Identify which cell holds the provided text, then report its (X, Y) central coordinate. 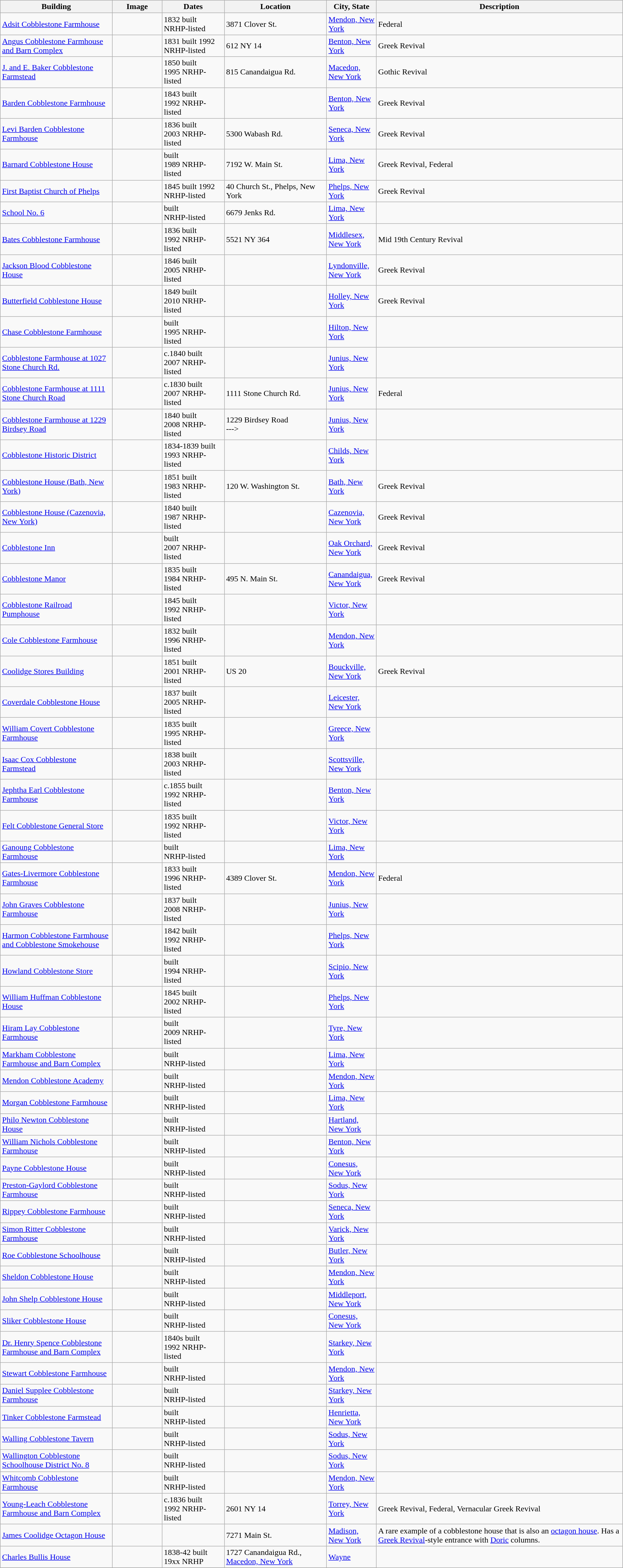
Bath, New York (352, 486)
1835 built1984 NRHP-listed (193, 579)
c.1855 built1992 NRHP-listed (193, 795)
Cobblestone House (Cazenovia, New York) (56, 517)
Mid 19th Century Revival (499, 239)
Tinker Cobblestone Farmstead (56, 1417)
1840s built1992 NRHP-listed (193, 1347)
Henrietta, New York (352, 1417)
Sliker Cobblestone House (56, 1321)
Scipio, New York (352, 971)
c.1840 built2007 NRHP-listed (193, 363)
built2007 NRHP-listed (193, 548)
1836 built1992 NRHP-listed (193, 239)
Cobblestone Farmhouse at 1229 Birdsey Road (56, 424)
1836 built2003 NRHP-listed (193, 134)
US 20 (275, 671)
1835 built1992 NRHP-listed (193, 825)
Morgan Cobblestone Farmhouse (56, 1102)
Levi Barden Cobblestone Farmhouse (56, 134)
built1995 NRHP-listed (193, 332)
Walling Cobblestone Tavern (56, 1439)
Adsit Cobblestone Farmhouse (56, 24)
Greece, New York (352, 733)
6679 Jenks Rd. (275, 213)
c.1830 built2007 NRHP-listed (193, 394)
Rippey Cobblestone Farmhouse (56, 1212)
Butler, New York (352, 1255)
Young-Leach Cobblestone Farmhouse and Barn Complex (56, 1509)
Daniel Supplee Cobblestone Farmhouse (56, 1395)
Gothic Revival (499, 72)
Cobblestone Manor (56, 579)
1837 built2005 NRHP-listed (193, 702)
c.1836 built1992 NRHP-listed (193, 1509)
1845 built2002 NRHP-listed (193, 1002)
Hiram Lay Cobblestone Farmhouse (56, 1033)
Cobblestone Inn (56, 548)
Location (275, 7)
Coolidge Stores Building (56, 671)
1845 built1992 NRHP-listed (193, 609)
William Nichols Cobblestone Farmhouse (56, 1146)
A rare example of a cobblestone house that is also an octagon house. Has a Greek Revival-style entrance with Doric columns. (499, 1535)
City, State (352, 7)
Mendon Cobblestone Academy (56, 1081)
J. and E. Baker Cobblestone Farmstead (56, 72)
Barnard Cobblestone House (56, 165)
1833 built1996 NRHP-listed (193, 878)
William Huffman Cobblestone House (56, 1002)
Canandaigua, New York (352, 579)
Philo Newton Cobblestone House (56, 1124)
Bouckville, New York (352, 671)
Madison, New York (352, 1535)
1850 built1995 NRHP-listed (193, 72)
120 W. Washington St. (275, 486)
School No. 6 (56, 213)
Ganoung Cobblestone Farmhouse (56, 852)
John Shelp Cobblestone House (56, 1299)
Wallington Cobblestone Schoolhouse District No. 8 (56, 1460)
Barden Cobblestone Farmhouse (56, 103)
Sheldon Cobblestone House (56, 1277)
Varick, New York (352, 1233)
Butterfield Cobblestone House (56, 301)
built1994 NRHP-listed (193, 971)
Cobblestone Historic District (56, 455)
Cobblestone Farmhouse at 1027 Stone Church Rd. (56, 363)
1838 built2003 NRHP-listed (193, 764)
Gates-Livermore Cobblestone Farmhouse (56, 878)
1727 Canandaigua Rd., Macedon, New York (275, 1557)
Charles Bullis House (56, 1557)
Felt Cobblestone General Store (56, 825)
1832 built1996 NRHP-listed (193, 640)
William Covert Cobblestone Farmhouse (56, 733)
1111 Stone Church Rd. (275, 394)
Dates (193, 7)
James Coolidge Octagon House (56, 1535)
1837 built2008 NRHP-listed (193, 909)
Roe Cobblestone Schoolhouse (56, 1255)
3871 Clover St. (275, 24)
1835 built1995 NRHP-listed (193, 733)
John Graves Cobblestone Farmhouse (56, 909)
Greek Revival, Federal (499, 165)
1851 built1983 NRHP-listed (193, 486)
1842 built1992 NRHP-listed (193, 940)
Angus Cobblestone Farmhouse and Barn Complex (56, 46)
Greek Revival, Federal, Vernacular Greek Revival (499, 1509)
Cazenovia, New York (352, 517)
5300 Wabash Rd. (275, 134)
Jephtha Earl Cobblestone Farmhouse (56, 795)
1843 built1992 NRHP-listed (193, 103)
Simon Ritter Cobblestone Farmhouse (56, 1233)
1831 built 1992 NRHP-listed (193, 46)
1840 built1987 NRHP-listed (193, 517)
Torrey, New York (352, 1509)
Lyndonville, New York (352, 270)
Holley, New York (352, 301)
Middlesex, New York (352, 239)
Oak Orchard, New York (352, 548)
Dr. Henry Spence Cobblestone Farmhouse and Barn Complex (56, 1347)
Cobblestone Farmhouse at 1111 Stone Church Road (56, 394)
Building (56, 7)
Scottsville, New York (352, 764)
Chase Cobblestone Farmhouse (56, 332)
Cobblestone Railroad Pumphouse (56, 609)
1229 Birdsey Road---> (275, 424)
815 Canandaigua Rd. (275, 72)
Hilton, New York (352, 332)
Tyre, New York (352, 1033)
Bates Cobblestone Farmhouse (56, 239)
Macedon, New York (352, 72)
First Baptist Church of Phelps (56, 191)
Cole Cobblestone Farmhouse (56, 640)
Preston-Gaylord Cobblestone Farmhouse (56, 1189)
1845 built 1992 NRHP-listed (193, 191)
built1989 NRHP-listed (193, 165)
4389 Clover St. (275, 878)
Cobblestone House (Bath, New York) (56, 486)
1846 built2005 NRHP-listed (193, 270)
5521 NY 364 (275, 239)
Description (499, 7)
1849 built2010 NRHP-listed (193, 301)
Hartland, New York (352, 1124)
1840 built2008 NRHP-listed (193, 424)
Middleport, New York (352, 1299)
1851 built2001 NRHP-listed (193, 671)
Markham Cobblestone Farmhouse and Barn Complex (56, 1059)
Wayne (352, 1557)
7271 Main St. (275, 1535)
Coverdale Cobblestone House (56, 702)
Leicester, New York (352, 702)
Childs, New York (352, 455)
Image (137, 7)
40 Church St., Phelps, New York (275, 191)
1832 built NRHP-listed (193, 24)
Isaac Cox Cobblestone Farmstead (56, 764)
495 N. Main St. (275, 579)
7192 W. Main St. (275, 165)
Stewart Cobblestone Farmhouse (56, 1373)
Payne Cobblestone House (56, 1168)
Harmon Cobblestone Farmhouse and Cobblestone Smokehouse (56, 940)
1838-42 built19xx NRHP (193, 1557)
Howland Cobblestone Store (56, 971)
1834-1839 built1993 NRHP-listed (193, 455)
Jackson Blood Cobblestone House (56, 270)
612 NY 14 (275, 46)
built2009 NRHP-listed (193, 1033)
Whitcomb Cobblestone Farmhouse (56, 1483)
2601 NY 14 (275, 1509)
